Scan for the cell matching the given text and deliver its [x, y] coordinate at center. 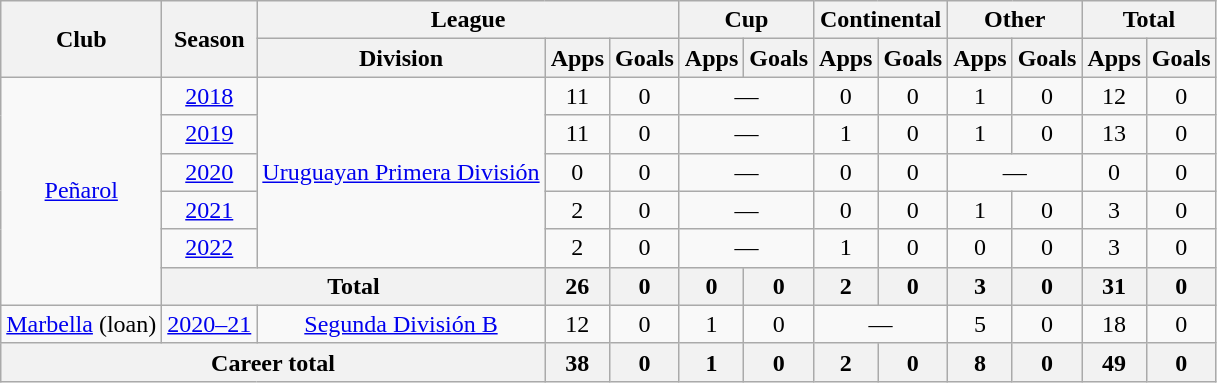
2018 [210, 96]
Division [401, 58]
Segunda División B [401, 324]
49 [1114, 362]
Uruguayan Primera División [401, 172]
Club [82, 39]
Marbella (loan) [82, 324]
2022 [210, 248]
Peñarol [82, 191]
8 [980, 362]
13 [1114, 134]
2020–21 [210, 324]
Season [210, 39]
Career total [273, 362]
31 [1114, 286]
2020 [210, 172]
Continental [881, 20]
5 [980, 324]
38 [577, 362]
2021 [210, 210]
Cup [746, 20]
26 [577, 286]
Other [1015, 20]
2019 [210, 134]
18 [1114, 324]
League [468, 20]
